Return the [x, y] coordinate for the center point of the cell that contains the specified text.  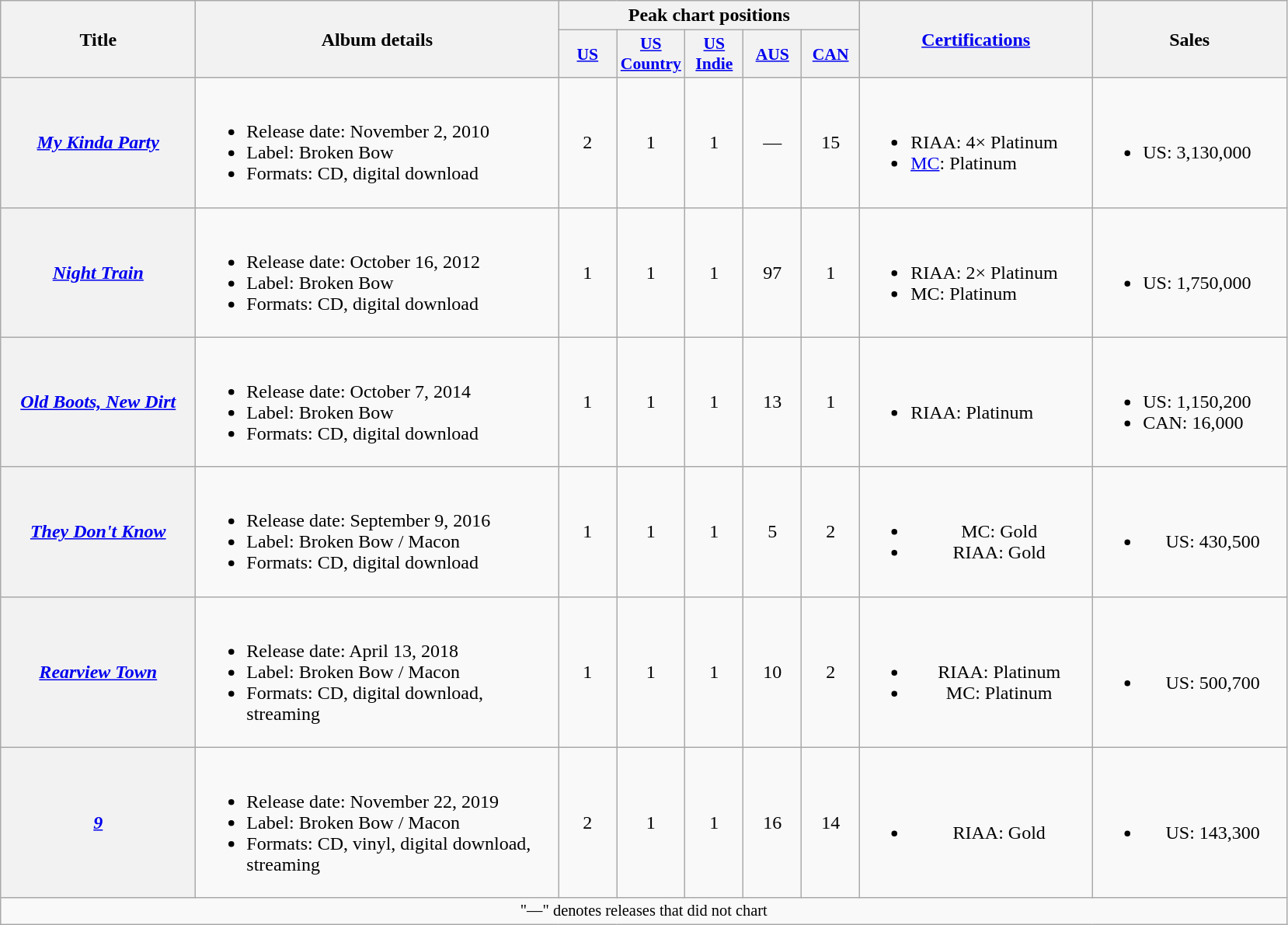
16 [772, 822]
RIAA: Platinum [976, 402]
"—" denotes releases that did not chart [644, 911]
5 [772, 531]
They Don't Know [98, 531]
10 [772, 672]
US: 3,130,000 [1190, 143]
RIAA: 4× PlatinumMC: Platinum [976, 143]
97 [772, 272]
RIAA: 2× PlatinumMC: Platinum [976, 272]
Sales [1190, 39]
14 [831, 822]
Release date: November 22, 2019Label: Broken Bow / MaconFormats: CD, vinyl, digital download, streaming [378, 822]
US: 1,750,000 [1190, 272]
Release date: April 13, 2018Label: Broken Bow / MaconFormats: CD, digital download, streaming [378, 672]
Album details [378, 39]
Night Train [98, 272]
RIAA: Gold [976, 822]
13 [772, 402]
Release date: October 16, 2012Label: Broken BowFormats: CD, digital download [378, 272]
USIndie [715, 54]
Certifications [976, 39]
Rearview Town [98, 672]
Release date: November 2, 2010Label: Broken BowFormats: CD, digital download [378, 143]
Title [98, 39]
My Kinda Party [98, 143]
Peak chart positions [709, 16]
AUS [772, 54]
US [587, 54]
US: 1,150,200CAN: 16,000 [1190, 402]
CAN [831, 54]
USCountry [651, 54]
Release date: September 9, 2016Label: Broken Bow / MaconFormats: CD, digital download [378, 531]
Release date: October 7, 2014Label: Broken BowFormats: CD, digital download [378, 402]
MC: GoldRIAA: Gold [976, 531]
— [772, 143]
15 [831, 143]
RIAA: PlatinumMC: Platinum [976, 672]
US: 143,300 [1190, 822]
US: 500,700 [1190, 672]
Old Boots, New Dirt [98, 402]
US: 430,500 [1190, 531]
9 [98, 822]
